Identify which cell holds the provided text, then report its [X, Y] central coordinate. 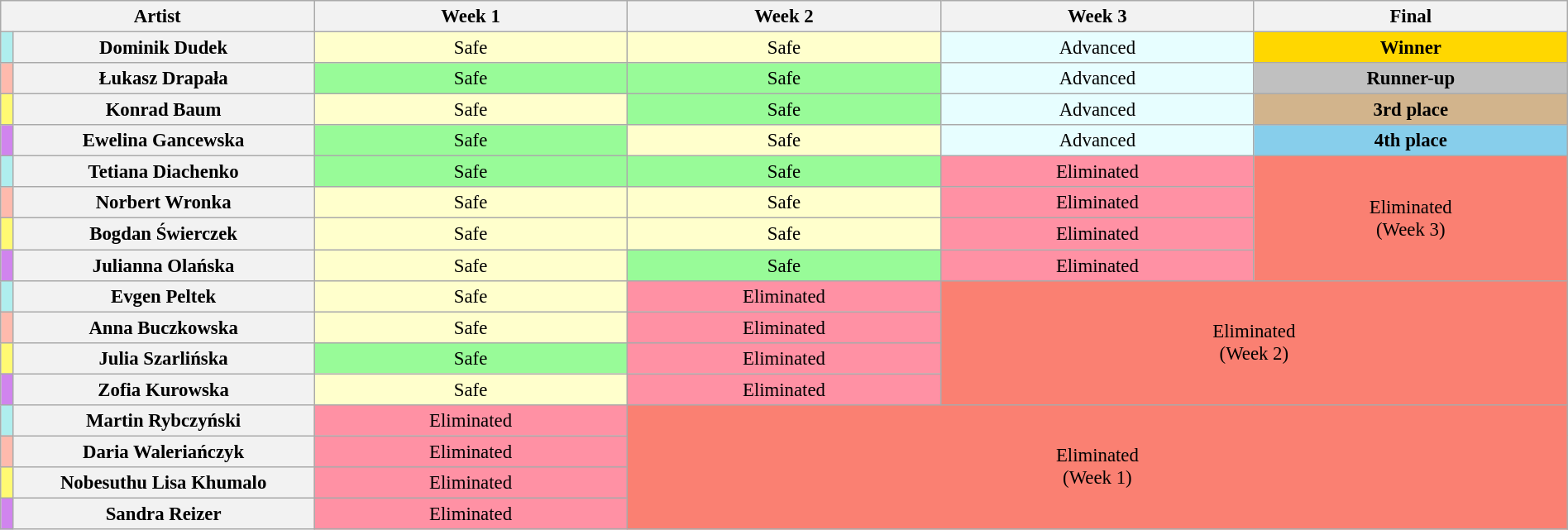
Evgen Peltek [164, 296]
3rd place [1411, 110]
Week 3 [1097, 17]
Norbert Wronka [164, 203]
Eliminated(Week 2) [1254, 342]
Zofia Kurowska [164, 389]
Julia Szarlińska [164, 358]
Week 1 [471, 17]
Julianna Olańska [164, 265]
Konrad Baum [164, 110]
4th place [1411, 141]
Dominik Dudek [164, 48]
Ewelina Gancewska [164, 141]
Łukasz Drapała [164, 79]
Eliminated(Week 1) [1098, 467]
Martin Rybczyński [164, 421]
Week 2 [784, 17]
Runner-up [1411, 79]
Anna Buczkowska [164, 327]
Winner [1411, 48]
Final [1411, 17]
Daria Waleriańczyk [164, 451]
Eliminated(Week 3) [1411, 218]
Nobesuthu Lisa Khumalo [164, 483]
Tetiana Diachenko [164, 172]
Sandra Reizer [164, 513]
Artist [157, 17]
Bogdan Świerczek [164, 234]
